Scan for the cell matching the given text and deliver its [X, Y] coordinate at center. 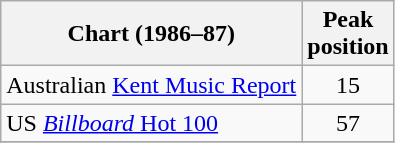
Australian Kent Music Report [152, 85]
57 [348, 123]
Chart (1986–87) [152, 34]
Peakposition [348, 34]
US Billboard Hot 100 [152, 123]
15 [348, 85]
